Detect which cell encompasses the target text, then output its [x, y] center coordinate. 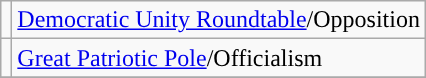
Great Patriotic Pole/Officialism [219, 58]
Democratic Unity Roundtable/Opposition [219, 20]
